Pinpoint the cell where the given text exists, returning its [X, Y] midpoint coordinate. 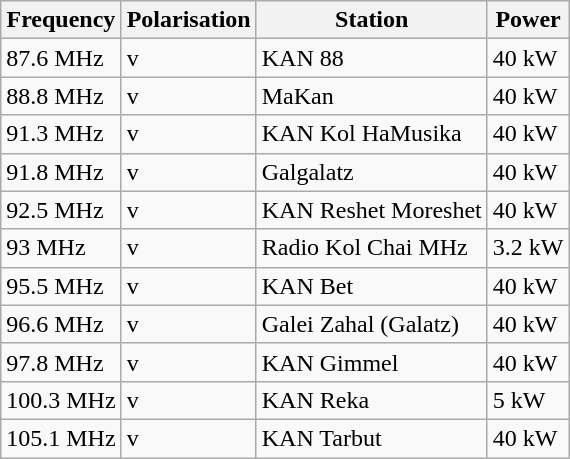
KAN Tarbut [372, 438]
KAN 88 [372, 58]
100.3 MHz [61, 400]
Radio Kol Chai MHz [372, 248]
KAN Reshet Moreshet [372, 210]
3.2 kW [528, 248]
Station [372, 20]
97.8 MHz [61, 362]
Galei Zahal (Galatz) [372, 324]
KAN Reka [372, 400]
MaKan [372, 96]
93 MHz [61, 248]
96.6 MHz [61, 324]
91.8 MHz [61, 172]
Galgalatz [372, 172]
Frequency [61, 20]
KAN Bet [372, 286]
87.6 MHz [61, 58]
Power [528, 20]
5 kW [528, 400]
KAN Kol HaMusika [372, 134]
91.3 MHz [61, 134]
92.5 MHz [61, 210]
105.1 MHz [61, 438]
88.8 MHz [61, 96]
KAN Gimmel [372, 362]
Polarisation [188, 20]
95.5 MHz [61, 286]
